Determine the (x, y) coordinate at the center of the cell enclosing the given text.  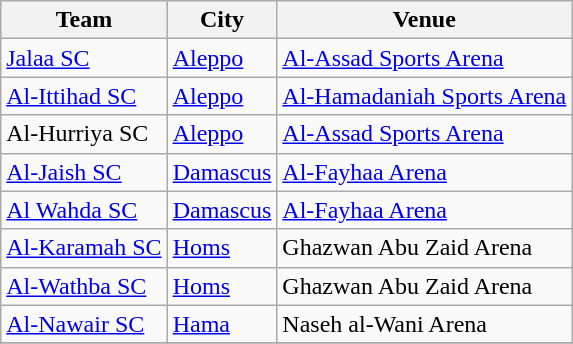
Hama (222, 324)
Al-Karamah SC (84, 248)
Al-Wathba SC (84, 286)
Venue (424, 20)
Team (84, 20)
Al Wahda SC (84, 210)
Al-Ittihad SC (84, 96)
Al-Nawair SC (84, 324)
Al-Hamadaniah Sports Arena (424, 96)
Jalaa SC (84, 58)
Al-Jaish SC (84, 172)
City (222, 20)
Naseh al-Wani Arena (424, 324)
Al-Hurriya SC (84, 134)
